Provide the (x, y) coordinate of the cell's center where the given text is located.  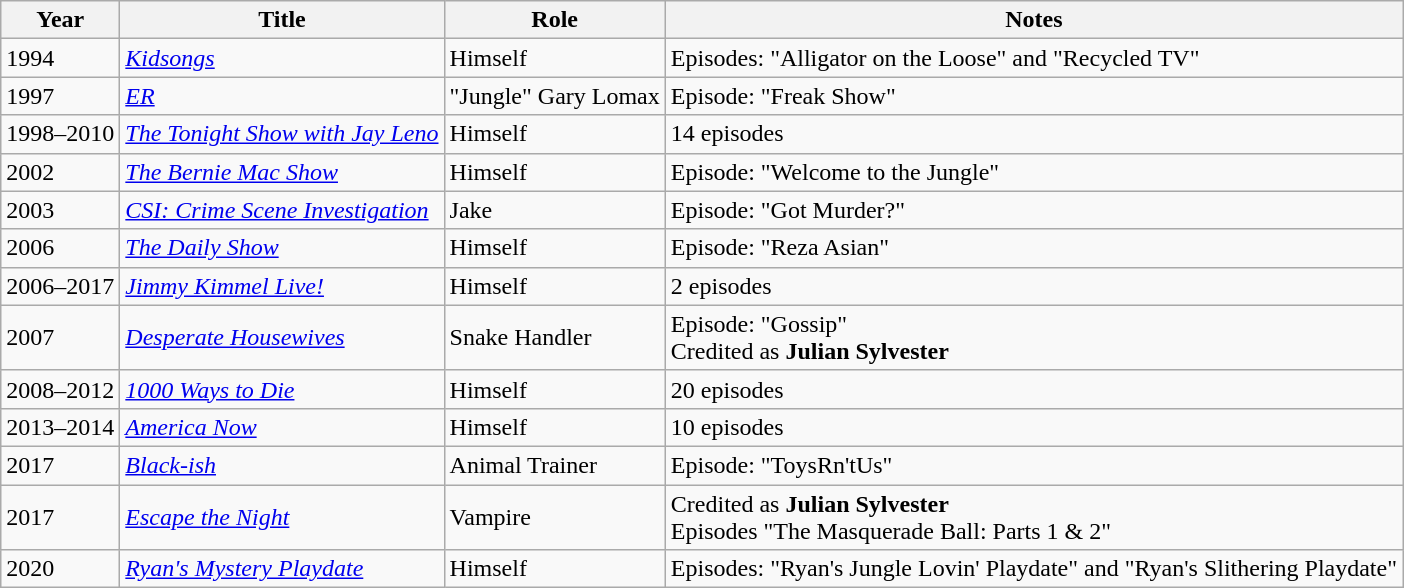
America Now (282, 427)
2008–2012 (60, 389)
Episode: "ToysRn'tUs" (1034, 465)
Black-ish (282, 465)
Credited as Julian SylvesterEpisodes "The Masquerade Ball: Parts 1 & 2" (1034, 516)
CSI: Crime Scene Investigation (282, 210)
Role (554, 20)
2002 (60, 172)
"Jungle" Gary Lomax (554, 96)
Title (282, 20)
Kidsongs (282, 58)
Jake (554, 210)
The Bernie Mac Show (282, 172)
Desperate Housewives (282, 338)
Episode: "Gossip"Credited as Julian Sylvester (1034, 338)
1998–2010 (60, 134)
10 episodes (1034, 427)
Episode: "Reza Asian" (1034, 248)
2003 (60, 210)
Episode: "Welcome to the Jungle" (1034, 172)
Episode: "Got Murder?" (1034, 210)
Vampire (554, 516)
Episodes: "Alligator on the Loose" and "Recycled TV" (1034, 58)
Year (60, 20)
The Tonight Show with Jay Leno (282, 134)
Snake Handler (554, 338)
Ryan's Mystery Playdate (282, 569)
1000 Ways to Die (282, 389)
2020 (60, 569)
2006 (60, 248)
2006–2017 (60, 286)
Jimmy Kimmel Live! (282, 286)
ER (282, 96)
Episodes: "Ryan's Jungle Lovin' Playdate" and "Ryan's Slithering Playdate" (1034, 569)
Notes (1034, 20)
2013–2014 (60, 427)
2 episodes (1034, 286)
Escape the Night (282, 516)
Episode: "Freak Show" (1034, 96)
2007 (60, 338)
14 episodes (1034, 134)
Animal Trainer (554, 465)
1997 (60, 96)
1994 (60, 58)
20 episodes (1034, 389)
The Daily Show (282, 248)
